Identify which cell holds the provided text, then report its [X, Y] central coordinate. 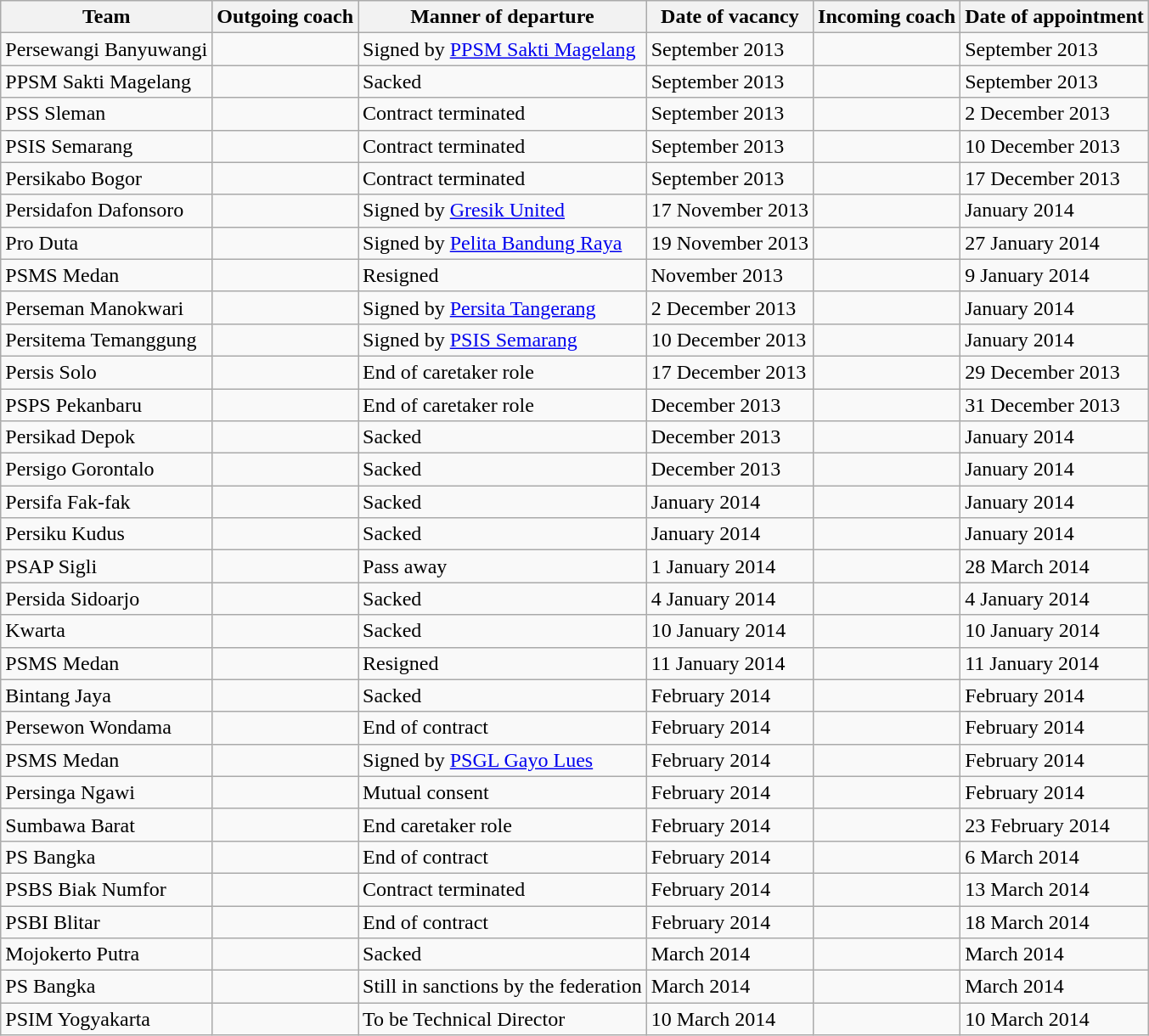
PPSM Sakti Magelang [107, 82]
Persifa Fak-fak [107, 502]
Persewon Wondama [107, 728]
Perseman Manokwari [107, 307]
18 March 2014 [1055, 921]
Date of appointment [1055, 17]
Mojokerto Putra [107, 954]
Persewangi Banyuwangi [107, 49]
PSIM Yogyakarta [107, 1019]
Persikad Depok [107, 437]
Still in sanctions by the federation [503, 987]
Signed by PSIS Semarang [503, 340]
13 March 2014 [1055, 889]
Team [107, 17]
23 February 2014 [1055, 825]
Signed by Persita Tangerang [503, 307]
Persida Sidoarjo [107, 599]
PSIS Semarang [107, 146]
29 December 2013 [1055, 372]
Signed by PSGL Gayo Lues [503, 760]
Bintang Jaya [107, 695]
Persitema Temanggung [107, 340]
Persiku Kudus [107, 534]
31 December 2013 [1055, 405]
19 November 2013 [729, 243]
28 March 2014 [1055, 566]
Signed by PPSM Sakti Magelang [503, 49]
6 March 2014 [1055, 857]
Signed by Pelita Bandung Raya [503, 243]
Sumbawa Barat [107, 825]
9 January 2014 [1055, 275]
Signed by Gresik United [503, 211]
PSAP Sigli [107, 566]
Manner of departure [503, 17]
Outgoing coach [285, 17]
End caretaker role [503, 825]
November 2013 [729, 275]
27 January 2014 [1055, 243]
Persinga Ngawi [107, 792]
17 November 2013 [729, 211]
To be Technical Director [503, 1019]
Persis Solo [107, 372]
Pass away [503, 566]
PSBI Blitar [107, 921]
PSBS Biak Numfor [107, 889]
Pro Duta [107, 243]
Mutual consent [503, 792]
Date of vacancy [729, 17]
Kwarta [107, 631]
PSS Sleman [107, 114]
Persigo Gorontalo [107, 470]
1 January 2014 [729, 566]
PSPS Pekanbaru [107, 405]
Persikabo Bogor [107, 178]
Incoming coach [887, 17]
Persidafon Dafonsoro [107, 211]
